Find where the given text appears and provide that cell's center as (X, Y) coordinate. 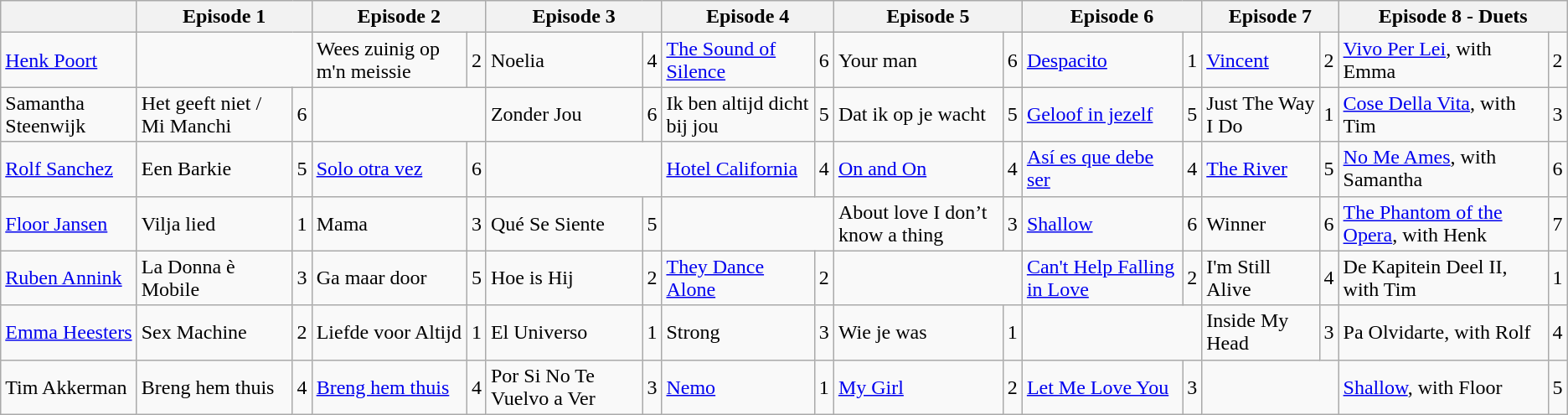
Nemo (738, 387)
Hotel California (738, 169)
On and On (918, 169)
Wie je was (918, 332)
Shallow, with Floor (1443, 387)
Ga maar door (389, 278)
Ruben Annink (69, 278)
Liefde voor Altijd (389, 332)
Episode 8 - Duets (1452, 17)
Episode 4 (747, 17)
Episode 5 (928, 17)
Hoe is Hij (564, 278)
Een Barkie (214, 169)
Cose Della Vita, with Tim (1443, 114)
Noelia (564, 60)
Shallow (1102, 223)
Henk Poort (69, 60)
Por Si No Te Vuelvo a Ver (564, 387)
De Kapitein Deel II, with Tim (1443, 278)
Episode 6 (1112, 17)
Zonder Jou (564, 114)
Episode 2 (399, 17)
Dat ik op je wacht (918, 114)
7 (1558, 223)
No Me Ames, with Samantha (1443, 169)
Episode 3 (574, 17)
About love I don’t know a thing (918, 223)
Samantha Steenwijk (69, 114)
Winner (1261, 223)
Tim Akkerman (69, 387)
Emma Heesters (69, 332)
The River (1261, 169)
Rolf Sanchez (69, 169)
Solo otra vez (389, 169)
Episode 1 (224, 17)
Het geeft niet / Mi Manchi (214, 114)
Just The Way I Do (1261, 114)
Pa Olvidarte, with Rolf (1443, 332)
Vivo Per Lei, with Emma (1443, 60)
Geloof in jezelf (1102, 114)
The Sound of Silence (738, 60)
Wees zuinig op m'n meissie (389, 60)
Strong (738, 332)
Ik ben altijd dicht bij jou (738, 114)
The Phantom of the Opera, with Henk (1443, 223)
Despacito (1102, 60)
Sex Machine (214, 332)
Mama (389, 223)
Vincent (1261, 60)
Así es que debe ser (1102, 169)
Qué Se Siente (564, 223)
Floor Jansen (69, 223)
Your man (918, 60)
They Dance Alone (738, 278)
El Universo (564, 332)
My Girl (918, 387)
Episode 7 (1270, 17)
I'm Still Alive (1261, 278)
Vilja lied (214, 223)
Can't Help Falling in Love (1102, 278)
Let Me Love You (1102, 387)
La Donna è Mobile (214, 278)
Inside My Head (1261, 332)
